Capture the cell that displays the provided text and extract its [x, y] central coordinate. 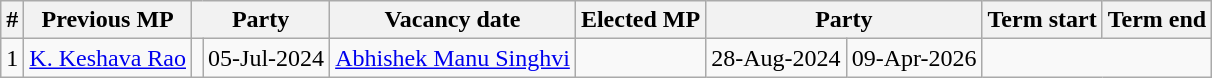
Term start [1042, 20]
09-Apr-2026 [914, 58]
Previous MP [108, 20]
Abhishek Manu Singhvi [453, 58]
Term end [1157, 20]
Elected MP [640, 20]
28-Aug-2024 [776, 58]
K. Keshava Rao [108, 58]
Vacancy date [453, 20]
1 [12, 58]
# [12, 20]
05-Jul-2024 [266, 58]
